From the cell containing the given text, extract its center point as [X, Y] coordinate. 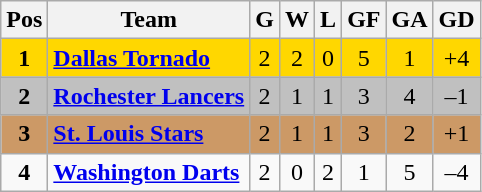
Dallas Tornado [149, 58]
–1 [456, 96]
Pos [24, 20]
GD [456, 20]
Rochester Lancers [149, 96]
W [296, 20]
L [328, 20]
Washington Darts [149, 172]
GF [364, 20]
–4 [456, 172]
+4 [456, 58]
+1 [456, 134]
GA [410, 20]
Team [149, 20]
St. Louis Stars [149, 134]
G [265, 20]
